Identify which cell holds the provided text, then report its [X, Y] central coordinate. 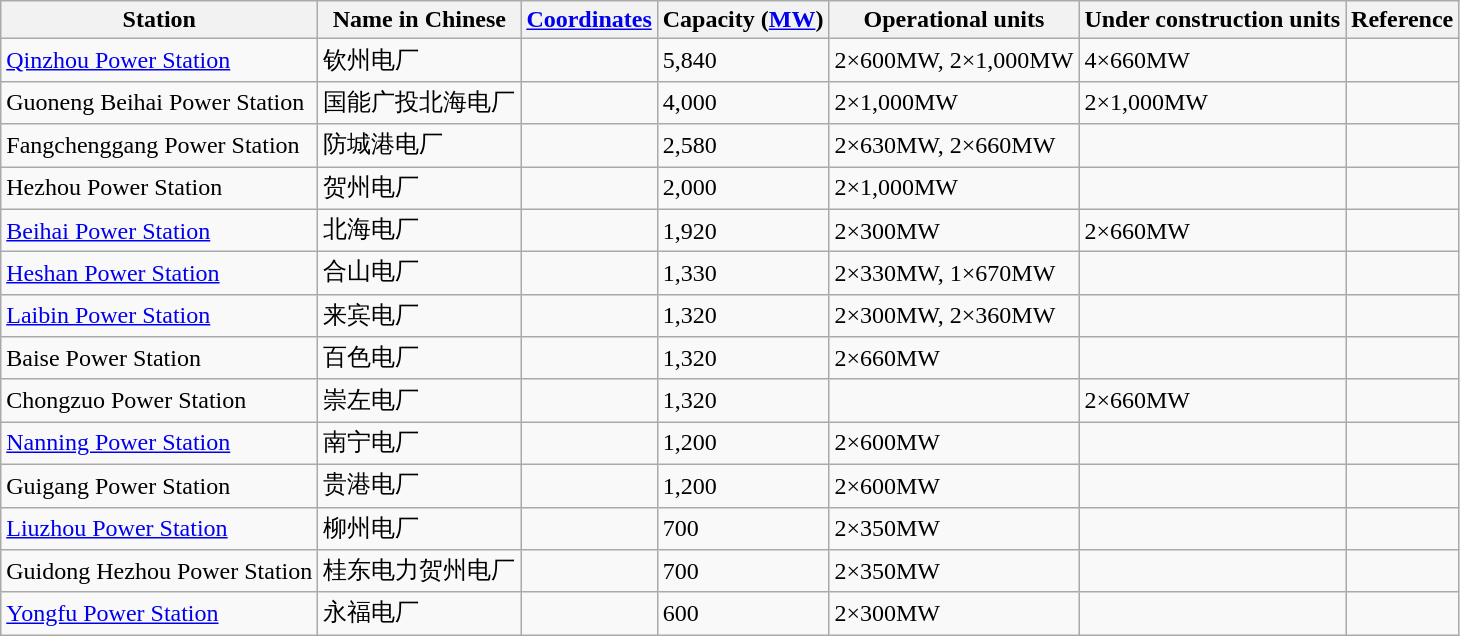
Chongzuo Power Station [160, 400]
1,330 [743, 274]
Beihai Power Station [160, 230]
Guigang Power Station [160, 486]
永福电厂 [420, 614]
百色电厂 [420, 358]
贺州电厂 [420, 188]
1,920 [743, 230]
2,580 [743, 146]
4,000 [743, 102]
Coordinates [589, 20]
合山电厂 [420, 274]
2×630MW, 2×660MW [954, 146]
钦州电厂 [420, 60]
Capacity (MW) [743, 20]
Nanning Power Station [160, 444]
北海电厂 [420, 230]
Fangchenggang Power Station [160, 146]
Name in Chinese [420, 20]
Operational units [954, 20]
来宾电厂 [420, 316]
Laibin Power Station [160, 316]
Station [160, 20]
Guoneng Beihai Power Station [160, 102]
贵港电厂 [420, 486]
崇左电厂 [420, 400]
Guidong Hezhou Power Station [160, 572]
Qinzhou Power Station [160, 60]
Liuzhou Power Station [160, 528]
2,000 [743, 188]
2×300MW, 2×360MW [954, 316]
600 [743, 614]
Baise Power Station [160, 358]
国能广投北海电厂 [420, 102]
Under construction units [1212, 20]
Reference [1402, 20]
防城港电厂 [420, 146]
Hezhou Power Station [160, 188]
桂东电力贺州电厂 [420, 572]
4×660MW [1212, 60]
2×330MW, 1×670MW [954, 274]
柳州电厂 [420, 528]
5,840 [743, 60]
2×600MW, 2×1,000MW [954, 60]
南宁电厂 [420, 444]
Yongfu Power Station [160, 614]
Heshan Power Station [160, 274]
